Find where the given text appears and provide that cell's center as [x, y] coordinate. 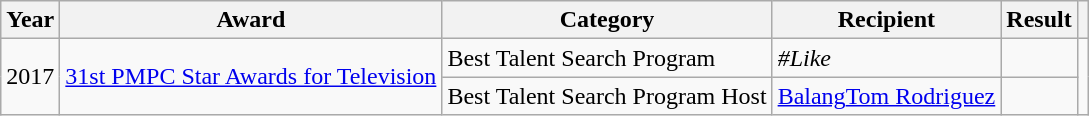
Year [30, 20]
BalangTom Rodriguez [886, 96]
Award [251, 20]
Best Talent Search Program [607, 58]
31st PMPC Star Awards for Television [251, 77]
#Like [886, 58]
Recipient [886, 20]
Result [1039, 20]
Category [607, 20]
2017 [30, 77]
Best Talent Search Program Host [607, 96]
